Provide the (x, y) coordinate of the cell's center where the given text is located.  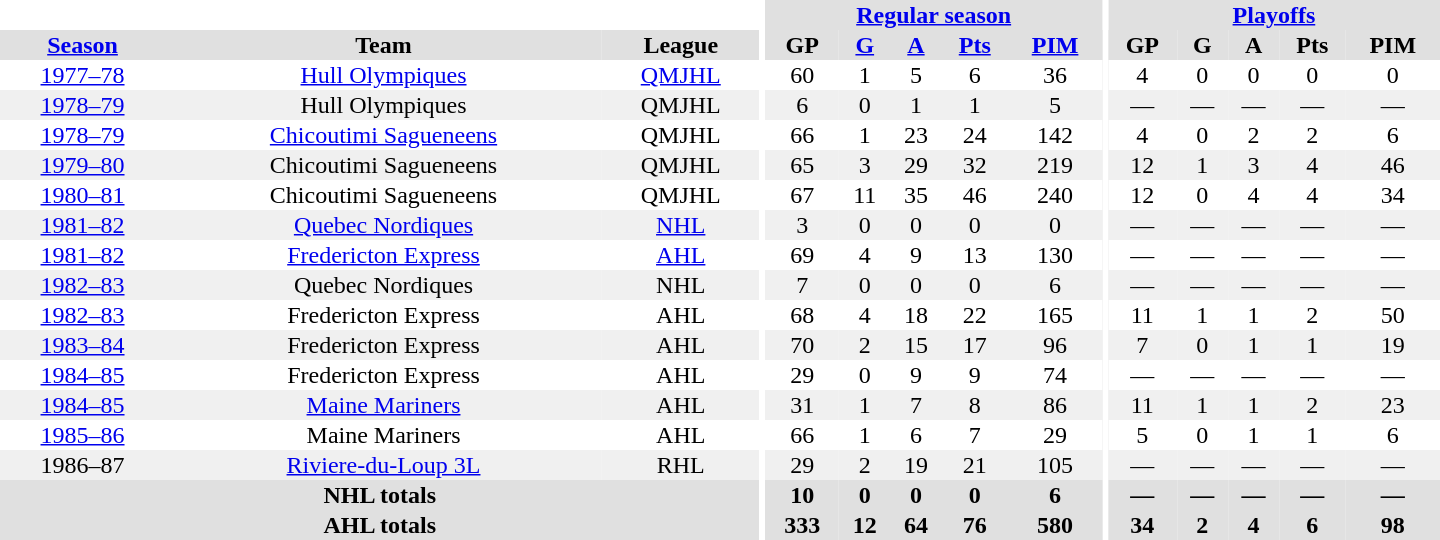
League (681, 45)
24 (975, 135)
13 (975, 255)
86 (1055, 405)
1980–81 (82, 195)
68 (802, 315)
Playoffs (1274, 15)
21 (975, 465)
130 (1055, 255)
36 (1055, 75)
17 (975, 345)
70 (802, 345)
Season (82, 45)
64 (916, 525)
98 (1393, 525)
Riviere-du-Loup 3L (384, 465)
60 (802, 75)
67 (802, 195)
31 (802, 405)
RHL (681, 465)
65 (802, 165)
18 (916, 315)
8 (975, 405)
1977–78 (82, 75)
AHL totals (380, 525)
Team (384, 45)
22 (975, 315)
142 (1055, 135)
69 (802, 255)
580 (1055, 525)
15 (916, 345)
165 (1055, 315)
50 (1393, 315)
35 (916, 195)
NHL totals (380, 495)
105 (1055, 465)
1986–87 (82, 465)
1985–86 (82, 435)
96 (1055, 345)
32 (975, 165)
74 (1055, 375)
Regular season (934, 15)
219 (1055, 165)
240 (1055, 195)
1983–84 (82, 345)
10 (802, 495)
333 (802, 525)
1979–80 (82, 165)
76 (975, 525)
